Search for the cell housing the specified text and yield its [X, Y] center coordinate. 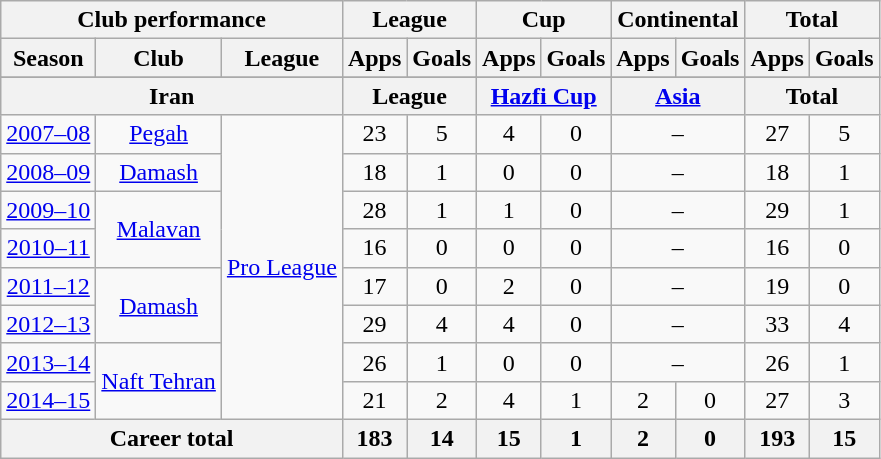
193 [777, 438]
33 [777, 324]
17 [374, 286]
Continental [678, 20]
2014–15 [48, 400]
Career total [172, 438]
183 [374, 438]
2011–12 [48, 286]
28 [374, 210]
Asia [678, 96]
2007–08 [48, 134]
Cup [544, 20]
Iran [172, 96]
19 [777, 286]
2012–13 [48, 324]
Malavan [159, 229]
Season [48, 58]
3 [844, 400]
Club [159, 58]
2009–10 [48, 210]
2013–14 [48, 362]
2008–09 [48, 172]
Pro League [282, 267]
Club performance [172, 20]
Hazfi Cup [544, 96]
23 [374, 134]
14 [442, 438]
21 [374, 400]
2010–11 [48, 248]
Naft Tehran [159, 381]
Pegah [159, 134]
